From the cell containing the given text, extract its center point as [x, y] coordinate. 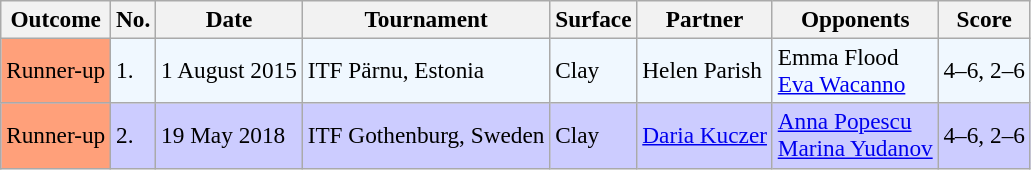
Tournament [426, 19]
Anna Popescu Marina Yudanov [855, 136]
No. [134, 19]
1 August 2015 [230, 70]
Helen Parish [704, 70]
1. [134, 70]
Outcome [56, 19]
Emma Flood Eva Wacanno [855, 70]
ITF Gothenburg, Sweden [426, 136]
ITF Pärnu, Estonia [426, 70]
Partner [704, 19]
2. [134, 136]
Daria Kuczer [704, 136]
19 May 2018 [230, 136]
Surface [594, 19]
Opponents [855, 19]
Score [984, 19]
Date [230, 19]
